Provide the [x, y] coordinate of the cell's center where the given text is located.  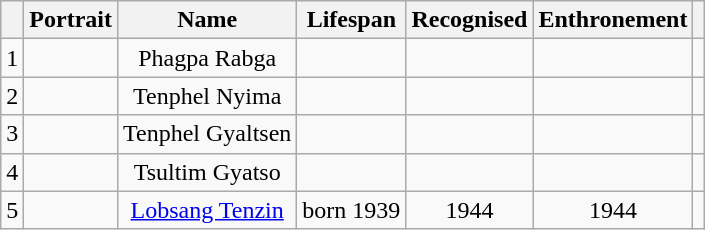
4 [12, 172]
Phagpa Rabga [206, 58]
Tsultim Gyatso [206, 172]
5 [12, 210]
3 [12, 134]
Recognised [470, 20]
Name [206, 20]
Portrait [71, 20]
Enthronement [613, 20]
born 1939 [352, 210]
1 [12, 58]
Lifespan [352, 20]
Tenphel Nyima [206, 96]
2 [12, 96]
Lobsang Tenzin [206, 210]
Tenphel Gyaltsen [206, 134]
